Return (X, Y) of the center of cell containing provided text 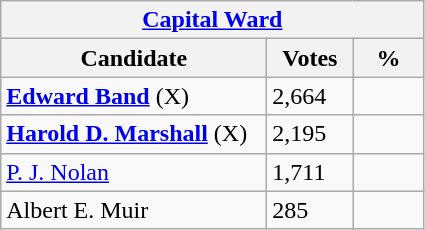
% (388, 58)
Albert E. Muir (134, 210)
285 (310, 210)
2,664 (310, 96)
Capital Ward (212, 20)
P. J. Nolan (134, 172)
Edward Band (X) (134, 96)
Votes (310, 58)
2,195 (310, 134)
1,711 (310, 172)
Candidate (134, 58)
Harold D. Marshall (X) (134, 134)
